Find where the given text appears and provide that cell's center as (X, Y) coordinate. 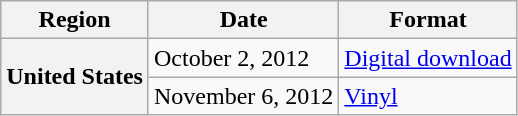
United States (75, 77)
Region (75, 20)
Date (243, 20)
November 6, 2012 (243, 96)
Format (428, 20)
October 2, 2012 (243, 58)
Digital download (428, 58)
Vinyl (428, 96)
